Return [x, y] of the center of cell containing provided text 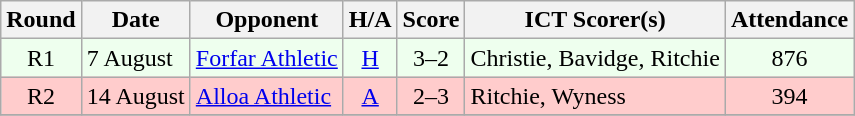
H [370, 58]
A [370, 96]
7 August [136, 58]
H/A [370, 20]
Date [136, 20]
R2 [41, 96]
14 August [136, 96]
2–3 [431, 96]
R1 [41, 58]
876 [789, 58]
ICT Scorer(s) [595, 20]
Round [41, 20]
Score [431, 20]
Attendance [789, 20]
Forfar Athletic [266, 58]
Opponent [266, 20]
3–2 [431, 58]
Christie, Bavidge, Ritchie [595, 58]
Alloa Athletic [266, 96]
394 [789, 96]
Ritchie, Wyness [595, 96]
